Return the [x, y] coordinate for the center point of the cell that contains the specified text.  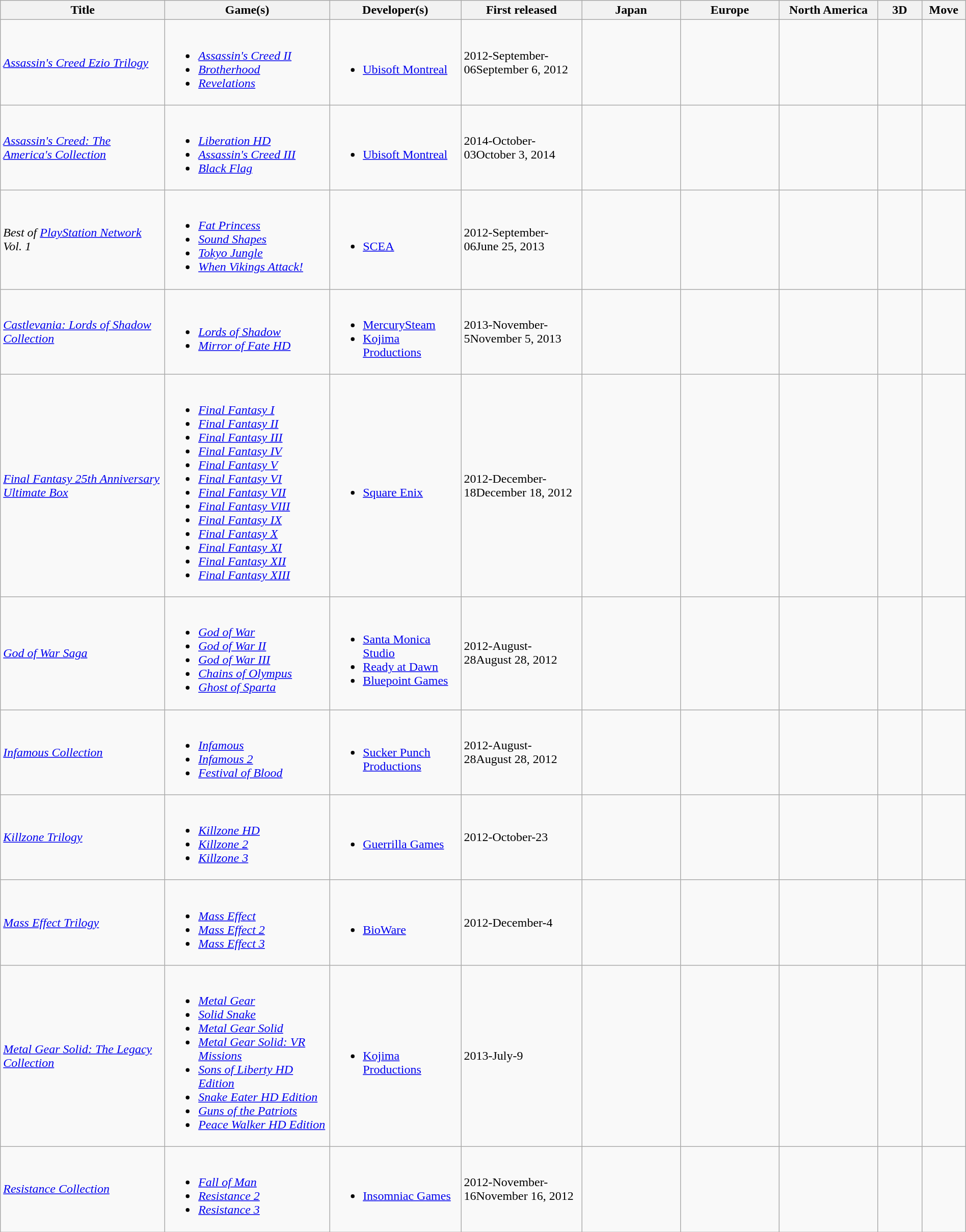
2014-October-03October 3, 2014 [522, 148]
2012-December-18December 18, 2012 [522, 485]
Killzone HDKillzone 2Killzone 3 [248, 837]
Mass EffectMass Effect 2Mass Effect 3 [248, 923]
InfamousInfamous 2Festival of Blood [248, 752]
2012-December-4 [522, 923]
Kojima Productions [395, 1056]
MercurySteamKojima Productions [395, 331]
Infamous Collection [83, 752]
Lords of ShadowMirror of Fate HD [248, 331]
Assassin's Creed IIBrotherhoodRevelations [248, 62]
2012-October-23 [522, 837]
Square Enix [395, 485]
Sucker Punch Productions [395, 752]
Resistance Collection [83, 1189]
Final Fantasy 25th Anniversary Ultimate Box [83, 485]
Developer(s) [395, 10]
Assassin's Creed: The America's Collection [83, 148]
Killzone Trilogy [83, 837]
2012-September-06September 6, 2012 [522, 62]
Move [944, 10]
2013-November-5November 5, 2013 [522, 331]
SCEA [395, 240]
Guerrilla Games [395, 837]
Game(s) [248, 10]
Europe [730, 10]
Santa Monica StudioReady at DawnBluepoint Games [395, 653]
God of WarGod of War IIGod of War IIIChains of OlympusGhost of Sparta [248, 653]
Japan [631, 10]
3D [900, 10]
2012-September-06June 25, 2013 [522, 240]
North America [828, 10]
Assassin's Creed Ezio Trilogy [83, 62]
Castlevania: Lords of Shadow Collection [83, 331]
2012-November-16November 16, 2012 [522, 1189]
First released [522, 10]
Metal Gear Solid: The Legacy Collection [83, 1056]
Liberation HDAssassin's Creed IIIBlack Flag [248, 148]
Title [83, 10]
BioWare [395, 923]
Mass Effect Trilogy [83, 923]
2013-July-9 [522, 1056]
Insomniac Games [395, 1189]
God of War Saga [83, 653]
Fall of ManResistance 2Resistance 3 [248, 1189]
Best of PlayStation Network Vol. 1 [83, 240]
Fat PrincessSound ShapesTokyo JungleWhen Vikings Attack! [248, 240]
